Return the [x, y] coordinate for the center point of the cell that contains the specified text.  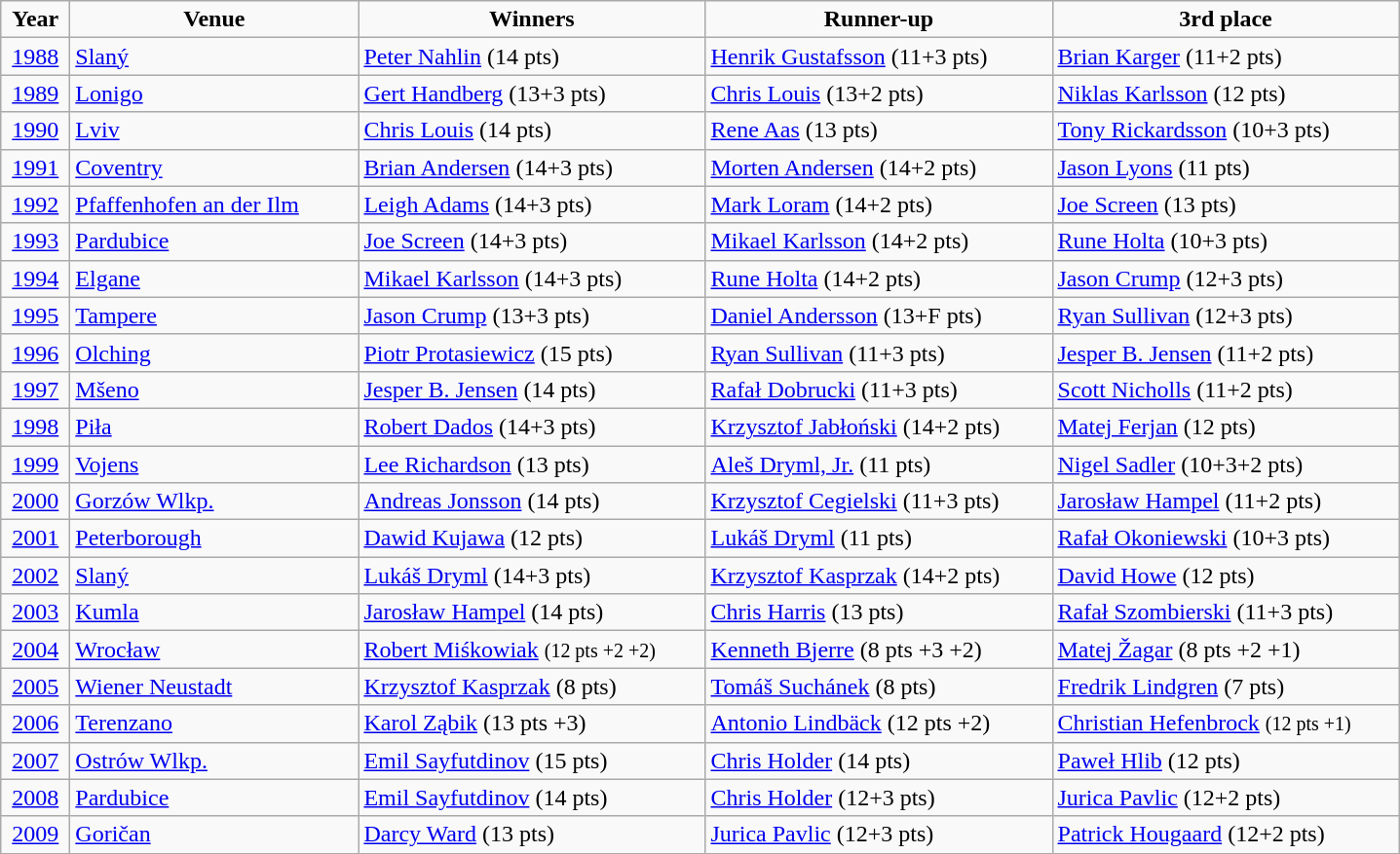
1991 [35, 167]
Chris Harris (13 pts) [879, 613]
David Howe (12 pts) [1226, 576]
Krzysztof Jabłoński (14+2 pts) [879, 427]
1989 [35, 93]
Patrick Hougaard (12+2 pts) [1226, 835]
Mikael Karlsson (14+2 pts) [879, 241]
Lviv [214, 130]
Jurica Pavlic (12+2 pts) [1226, 798]
Lonigo [214, 93]
Rafał Okoniewski (10+3 pts) [1226, 538]
1998 [35, 427]
Tampere [214, 316]
Paweł Hlib (12 pts) [1226, 761]
2005 [35, 687]
Jesper B. Jensen (14 pts) [532, 390]
Jason Crump (12+3 pts) [1226, 278]
Peterborough [214, 538]
1990 [35, 130]
2001 [35, 538]
Andreas Jonsson (14 pts) [532, 501]
Olching [214, 353]
1999 [35, 464]
Jason Lyons (11 pts) [1226, 167]
Rafał Dobrucki (11+3 pts) [879, 390]
Morten Andersen (14+2 pts) [879, 167]
Darcy Ward (13 pts) [532, 835]
Lee Richardson (13 pts) [532, 464]
Rafał Szombierski (11+3 pts) [1226, 613]
Coventry [214, 167]
Joe Screen (13 pts) [1226, 204]
Kenneth Bjerre (8 pts +3 +2) [879, 650]
2003 [35, 613]
Tony Rickardsson (10+3 pts) [1226, 130]
Winners [532, 19]
Brian Karger (11+2 pts) [1226, 56]
Tomáš Suchánek (8 pts) [879, 687]
1993 [35, 241]
Daniel Andersson (13+F pts) [879, 316]
Matej Žagar (8 pts +2 +1) [1226, 650]
Lukáš Dryml (14+3 pts) [532, 576]
Jarosław Hampel (11+2 pts) [1226, 501]
2009 [35, 835]
Jarosław Hampel (14 pts) [532, 613]
Gert Handberg (13+3 pts) [532, 93]
Mark Loram (14+2 pts) [879, 204]
Rene Aas (13 pts) [879, 130]
Niklas Karlsson (12 pts) [1226, 93]
Antonio Lindbäck (12 pts +2) [879, 724]
Krzysztof Kasprzak (14+2 pts) [879, 576]
Goričan [214, 835]
Runner-up [879, 19]
2004 [35, 650]
Rune Holta (14+2 pts) [879, 278]
Robert Miśkowiak (12 pts +2 +2) [532, 650]
Rune Holta (10+3 pts) [1226, 241]
2008 [35, 798]
Emil Sayfutdinov (14 pts) [532, 798]
Ostrów Wlkp. [214, 761]
Emil Sayfutdinov (15 pts) [532, 761]
Robert Dados (14+3 pts) [532, 427]
Aleš Dryml, Jr. (11 pts) [879, 464]
Fredrik Lindgren (7 pts) [1226, 687]
Krzysztof Cegielski (11+3 pts) [879, 501]
1992 [35, 204]
Karol Ząbik (13 pts +3) [532, 724]
Chris Holder (14 pts) [879, 761]
Vojens [214, 464]
Christian Hefenbrock (12 pts +1) [1226, 724]
Wiener Neustadt [214, 687]
1988 [35, 56]
Jesper B. Jensen (11+2 pts) [1226, 353]
Chris Holder (12+3 pts) [879, 798]
Pfaffenhofen an der Ilm [214, 204]
Gorzów Wlkp. [214, 501]
Kumla [214, 613]
1996 [35, 353]
Year [35, 19]
Chris Louis (14 pts) [532, 130]
2007 [35, 761]
Peter Nahlin (14 pts) [532, 56]
Terenzano [214, 724]
Piła [214, 427]
Dawid Kujawa (12 pts) [532, 538]
Ryan Sullivan (12+3 pts) [1226, 316]
1997 [35, 390]
Mšeno [214, 390]
3rd place [1226, 19]
Jurica Pavlic (12+3 pts) [879, 835]
Matej Ferjan (12 pts) [1226, 427]
Wrocław [214, 650]
Leigh Adams (14+3 pts) [532, 204]
2002 [35, 576]
Scott Nicholls (11+2 pts) [1226, 390]
1995 [35, 316]
2000 [35, 501]
Chris Louis (13+2 pts) [879, 93]
Mikael Karlsson (14+3 pts) [532, 278]
2006 [35, 724]
Venue [214, 19]
Krzysztof Kasprzak (8 pts) [532, 687]
Jason Crump (13+3 pts) [532, 316]
Piotr Protasiewicz (15 pts) [532, 353]
Joe Screen (14+3 pts) [532, 241]
Elgane [214, 278]
Ryan Sullivan (11+3 pts) [879, 353]
Nigel Sadler (10+3+2 pts) [1226, 464]
Brian Andersen (14+3 pts) [532, 167]
Henrik Gustafsson (11+3 pts) [879, 56]
Lukáš Dryml (11 pts) [879, 538]
1994 [35, 278]
